Detect which cell encompasses the target text, then output its (x, y) center coordinate. 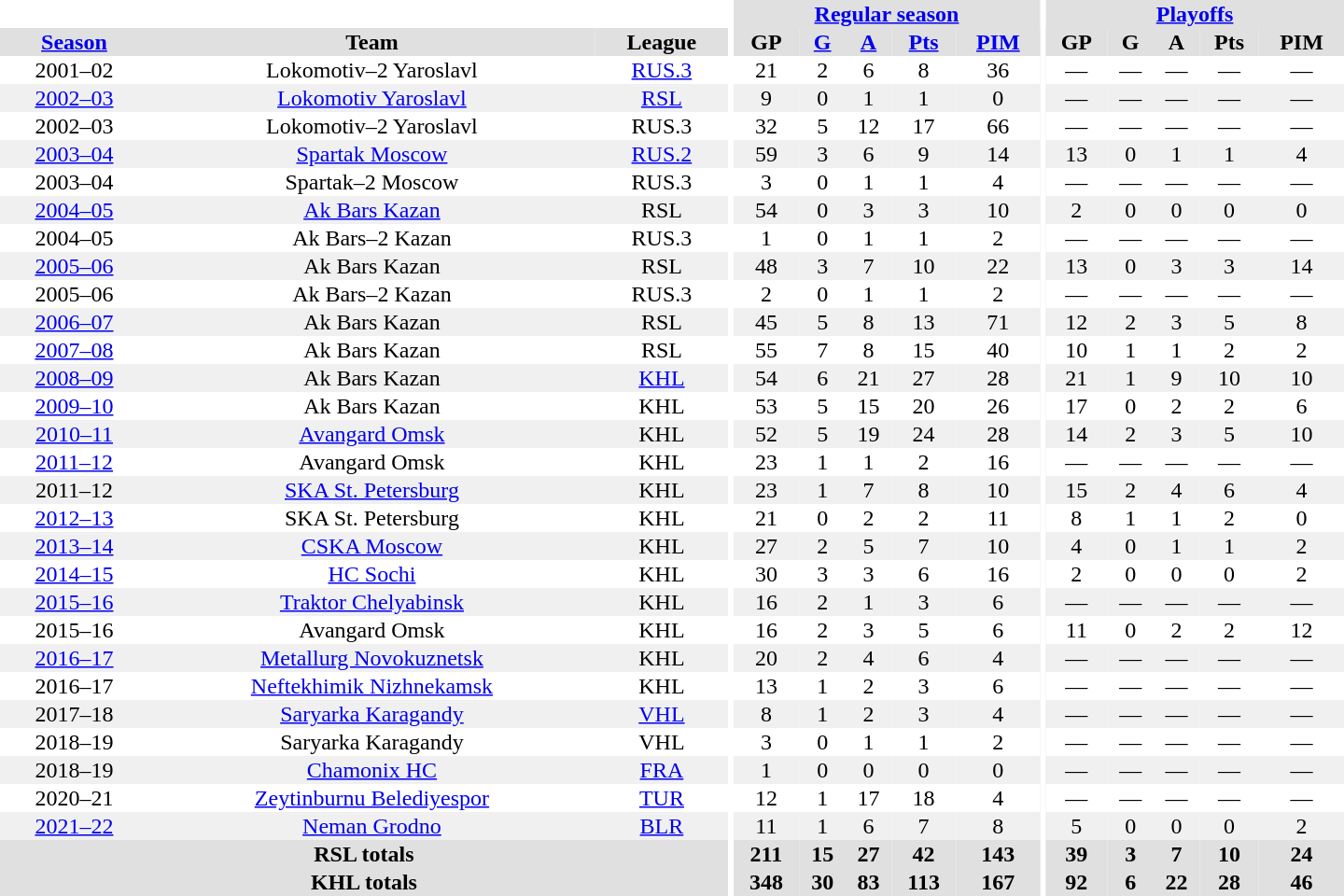
BLR (662, 826)
83 (868, 882)
36 (999, 70)
71 (999, 322)
RSL totals (364, 854)
Lokomotiv Yaroslavl (371, 98)
18 (924, 798)
Regular season (887, 14)
32 (765, 126)
48 (765, 266)
HC Sochi (371, 574)
Team (371, 42)
Spartak–2 Moscow (371, 182)
66 (999, 126)
92 (1076, 882)
39 (1076, 854)
59 (765, 154)
211 (765, 854)
2021–22 (75, 826)
167 (999, 882)
2017–18 (75, 714)
2008–09 (75, 378)
55 (765, 350)
2020–21 (75, 798)
Metallurg Novokuznetsk (371, 658)
RUS.2 (662, 154)
2007–08 (75, 350)
Chamonix HC (371, 770)
42 (924, 854)
2012–13 (75, 518)
FRA (662, 770)
2013–14 (75, 546)
19 (868, 434)
2006–07 (75, 322)
Neman Grodno (371, 826)
45 (765, 322)
52 (765, 434)
348 (765, 882)
Season (75, 42)
TUR (662, 798)
KHL totals (364, 882)
Zeytinburnu Belediyespor (371, 798)
CSKA Moscow (371, 546)
2010–11 (75, 434)
2001–02 (75, 70)
2009–10 (75, 406)
Neftekhimik Nizhnekamsk (371, 686)
2014–15 (75, 574)
Traktor Chelyabinsk (371, 602)
143 (999, 854)
53 (765, 406)
46 (1301, 882)
113 (924, 882)
26 (999, 406)
Spartak Moscow (371, 154)
League (662, 42)
40 (999, 350)
Playoffs (1195, 14)
